Provide the (x, y) coordinate of the cell's center where the given text is located.  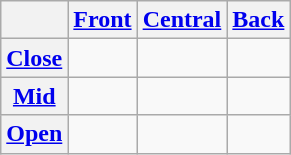
Front (102, 20)
Mid (34, 96)
Central (182, 20)
Back (258, 20)
Open (34, 134)
Close (34, 58)
